Identify which cell holds the provided text, then report its [x, y] central coordinate. 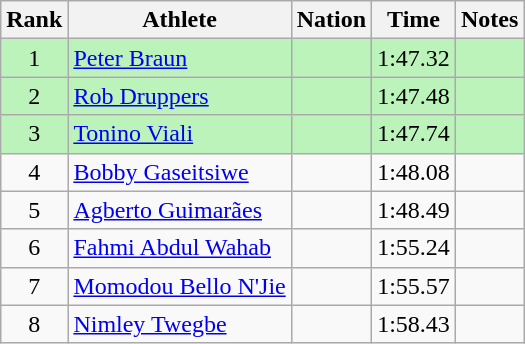
2 [34, 96]
1:47.32 [414, 58]
1:48.49 [414, 210]
Peter Braun [180, 58]
1:47.48 [414, 96]
1:47.74 [414, 134]
Nimley Twegbe [180, 324]
Athlete [180, 20]
1 [34, 58]
5 [34, 210]
Rob Druppers [180, 96]
Rank [34, 20]
4 [34, 172]
1:55.24 [414, 248]
Nation [331, 20]
Momodou Bello N'Jie [180, 286]
3 [34, 134]
Bobby Gaseitsiwe [180, 172]
8 [34, 324]
Tonino Viali [180, 134]
6 [34, 248]
1:58.43 [414, 324]
Agberto Guimarães [180, 210]
1:48.08 [414, 172]
Notes [489, 20]
7 [34, 286]
Fahmi Abdul Wahab [180, 248]
Time [414, 20]
1:55.57 [414, 286]
